Provide the [X, Y] coordinate of the cell's center where the given text is located.  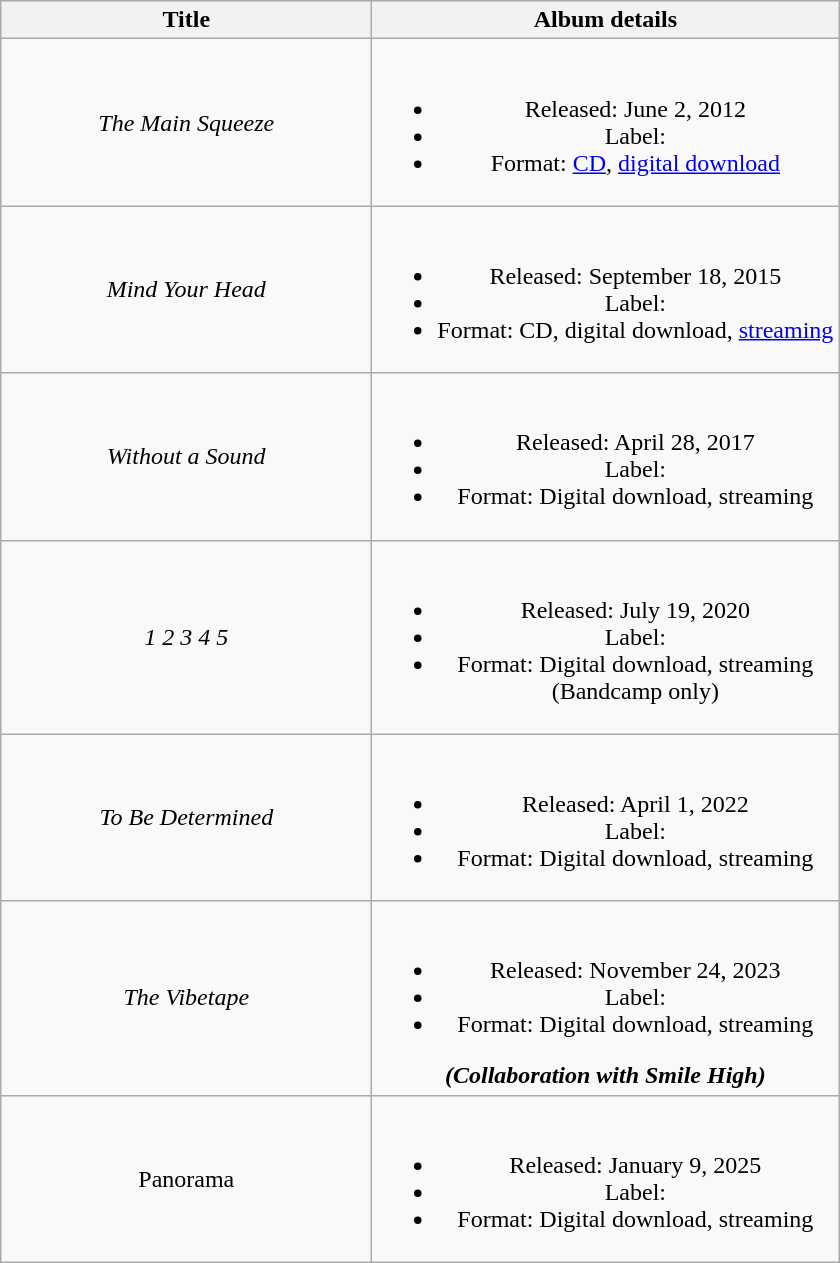
1 2 3 4 5 [186, 637]
Released: April 1, 2022Label:Format: Digital download, streaming [606, 818]
Released: April 28, 2017Label:Format: Digital download, streaming [606, 456]
Released: June 2, 2012Label:Format: CD, digital download [606, 122]
Mind Your Head [186, 290]
Released: July 19, 2020Label:Format: Digital download, streaming (Bandcamp only) [606, 637]
Without a Sound [186, 456]
The Vibetape [186, 998]
The Main Squeeze [186, 122]
Panorama [186, 1178]
To Be Determined [186, 818]
Released: November 24, 2023Label:Format: Digital download, streaming(Collaboration with Smile High) [606, 998]
Album details [606, 20]
Released: January 9, 2025Label:Format: Digital download, streaming [606, 1178]
Title [186, 20]
Released: September 18, 2015Label:Format: CD, digital download, streaming [606, 290]
